From the cell containing the given text, extract its center point as (X, Y) coordinate. 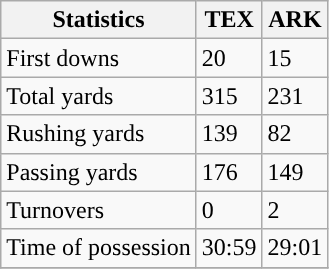
Passing yards (99, 172)
Turnovers (99, 210)
29:01 (295, 248)
0 (229, 210)
Time of possession (99, 248)
TEX (229, 20)
20 (229, 58)
139 (229, 134)
15 (295, 58)
149 (295, 172)
231 (295, 96)
Total yards (99, 96)
ARK (295, 20)
30:59 (229, 248)
Statistics (99, 20)
82 (295, 134)
176 (229, 172)
Rushing yards (99, 134)
First downs (99, 58)
2 (295, 210)
315 (229, 96)
